Search for the cell housing the specified text and yield its [x, y] center coordinate. 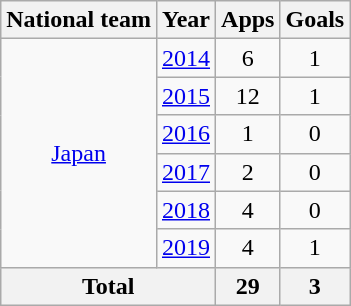
National team [79, 20]
2 [248, 172]
2019 [186, 248]
12 [248, 96]
Year [186, 20]
6 [248, 58]
2018 [186, 210]
Japan [79, 153]
Apps [248, 20]
Goals [315, 20]
2016 [186, 134]
Total [108, 286]
29 [248, 286]
2015 [186, 96]
3 [315, 286]
2014 [186, 58]
2017 [186, 172]
